Return the [X, Y] coordinate for the center point of the cell that contains the specified text.  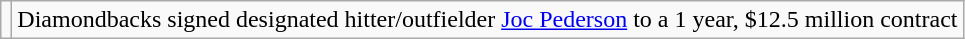
Diamondbacks signed designated hitter/outfielder Joc Pederson to a 1 year, $12.5 million contract [488, 20]
